Scan for the cell matching the given text and deliver its [x, y] coordinate at center. 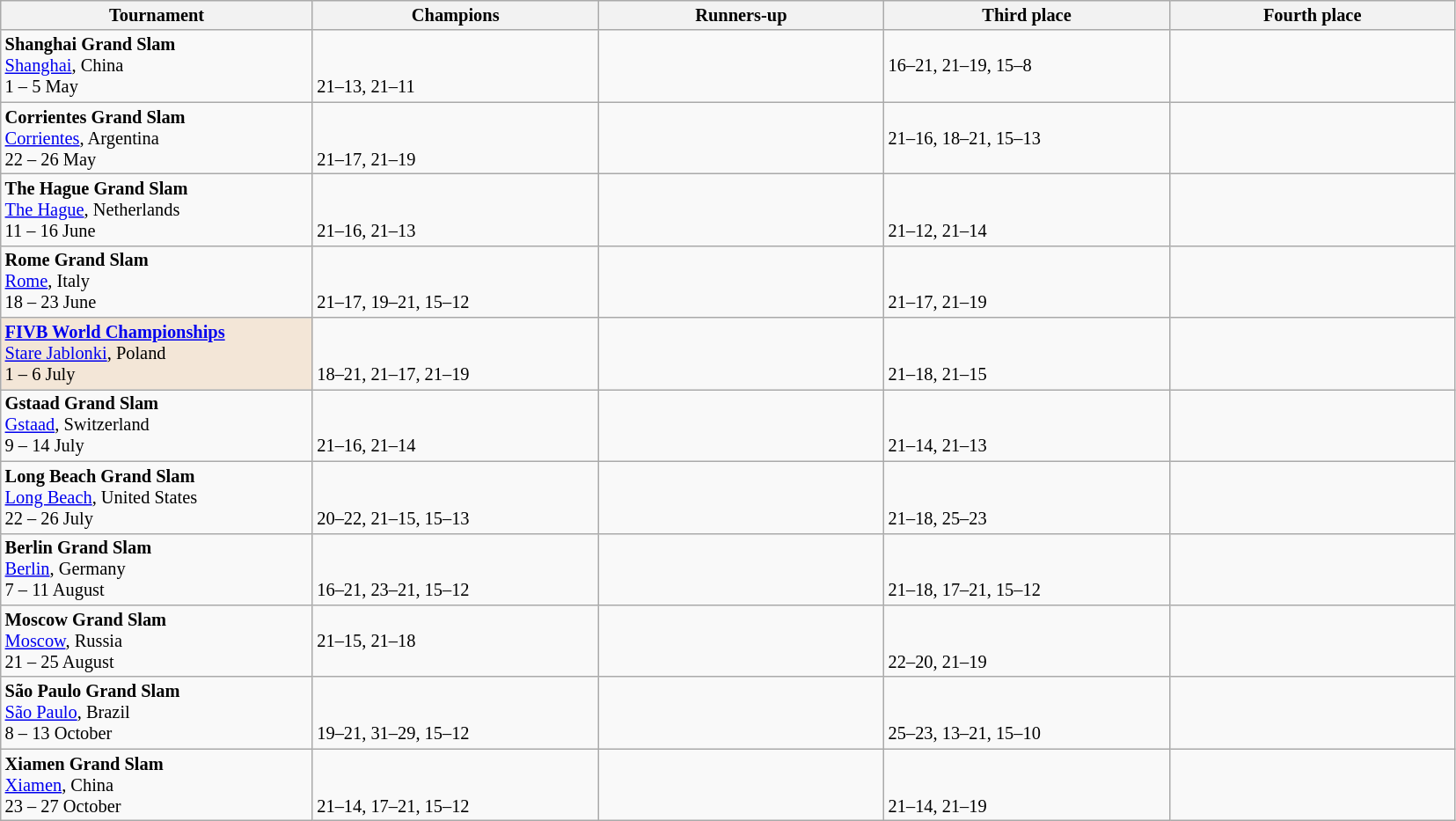
Moscow Grand SlamMoscow, Russia21 – 25 August [157, 641]
21–12, 21–14 [1028, 209]
Xiamen Grand SlamXiamen, China23 – 27 October [157, 785]
18–21, 21–17, 21–19 [456, 354]
São Paulo Grand SlamSão Paulo, Brazil8 – 13 October [157, 713]
Fourth place [1313, 15]
Gstaad Grand SlamGstaad, Switzerland9 – 14 July [157, 425]
Tournament [157, 15]
21–14, 17–21, 15–12 [456, 785]
The Hague Grand SlamThe Hague, Netherlands11 – 16 June [157, 209]
21–17, 19–21, 15–12 [456, 282]
21–16, 21–14 [456, 425]
Champions [456, 15]
Rome Grand SlamRome, Italy18 – 23 June [157, 282]
21–13, 21–11 [456, 66]
25–23, 13–21, 15–10 [1028, 713]
21–16, 18–21, 15–13 [1028, 138]
21–14, 21–13 [1028, 425]
Long Beach Grand SlamLong Beach, United States22 – 26 July [157, 497]
21–16, 21–13 [456, 209]
21–18, 21–15 [1028, 354]
21–15, 21–18 [456, 641]
20–22, 21–15, 15–13 [456, 497]
21–18, 17–21, 15–12 [1028, 569]
16–21, 21–19, 15–8 [1028, 66]
Berlin Grand SlamBerlin, Germany7 – 11 August [157, 569]
Corrientes Grand SlamCorrientes, Argentina22 – 26 May [157, 138]
22–20, 21–19 [1028, 641]
Runners-up [741, 15]
21–14, 21–19 [1028, 785]
21–18, 25–23 [1028, 497]
FIVB World ChampionshipsStare Jablonki, Poland1 – 6 July [157, 354]
16–21, 23–21, 15–12 [456, 569]
19–21, 31–29, 15–12 [456, 713]
Third place [1028, 15]
Shanghai Grand SlamShanghai, China1 – 5 May [157, 66]
